Find where the given text appears and provide that cell's center as (x, y) coordinate. 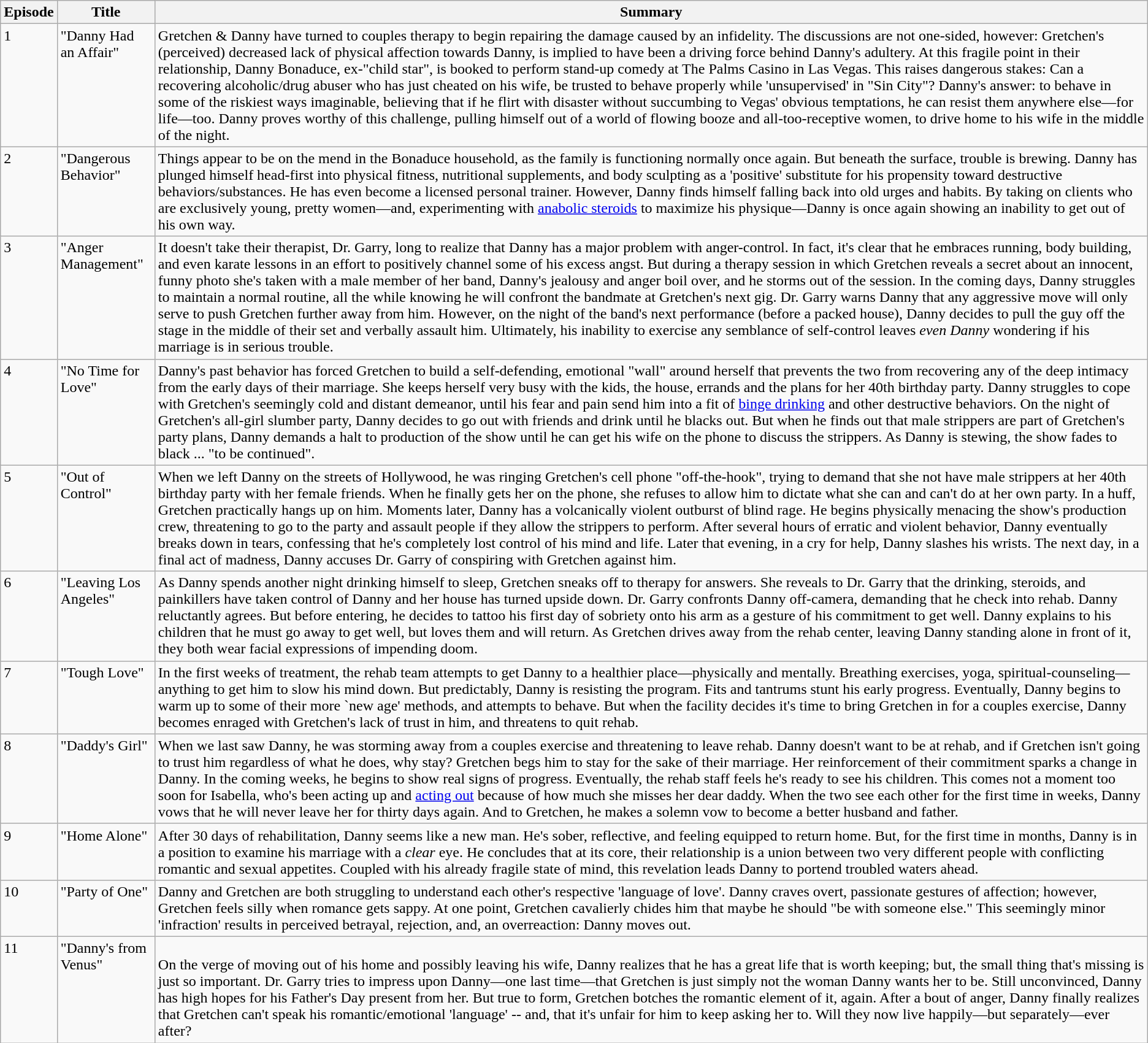
2 (29, 191)
"Tough Love" (105, 697)
3 (29, 298)
11 (29, 989)
"Leaving Los Angeles" (105, 616)
"Out of Control" (105, 518)
Title (105, 12)
"No Time for Love" (105, 412)
"Danny's from Venus" (105, 989)
8 (29, 779)
"Party of One" (105, 908)
"Dangerous Behavior" (105, 191)
1 (29, 85)
"Daddy's Girl" (105, 779)
Episode (29, 12)
5 (29, 518)
"Anger Management" (105, 298)
10 (29, 908)
4 (29, 412)
"Home Alone" (105, 852)
"Danny Had an Affair" (105, 85)
7 (29, 697)
9 (29, 852)
Summary (651, 12)
6 (29, 616)
